Scan for the cell matching the given text and deliver its [x, y] coordinate at center. 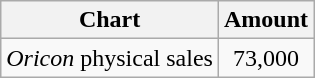
Amount [266, 20]
Oricon physical sales [110, 58]
73,000 [266, 58]
Chart [110, 20]
